Provide the [X, Y] coordinate of the cell's center where the given text is located.  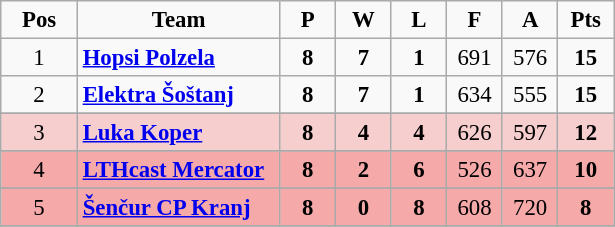
6 [419, 170]
637 [530, 170]
555 [530, 95]
L [419, 20]
10 [586, 170]
Team [178, 20]
Šenčur CP Kranj [178, 208]
P [308, 20]
526 [475, 170]
691 [475, 58]
626 [475, 133]
Elektra Šoštanj [178, 95]
Luka Koper [178, 133]
Hopsi Polzela [178, 58]
576 [530, 58]
Pos [40, 20]
608 [475, 208]
12 [586, 133]
0 [364, 208]
634 [475, 95]
720 [530, 208]
LTHcast Mercator [178, 170]
3 [40, 133]
A [530, 20]
W [364, 20]
597 [530, 133]
5 [40, 208]
Pts [586, 20]
F [475, 20]
